Output the [x, y] coordinate of the center of the cell containing the given text.  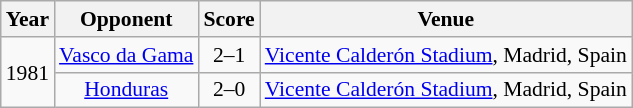
Score [228, 19]
Opponent [126, 19]
1981 [28, 72]
Honduras [126, 90]
Vasco da Gama [126, 55]
2–1 [228, 55]
Venue [446, 19]
2–0 [228, 90]
Year [28, 19]
